For the text-containing cell, return its midpoint in (X, Y) coordinate format. 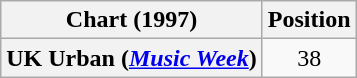
Chart (1997) (132, 20)
UK Urban (Music Week) (132, 58)
38 (309, 58)
Position (309, 20)
